Identify which cell holds the provided text, then report its [x, y] central coordinate. 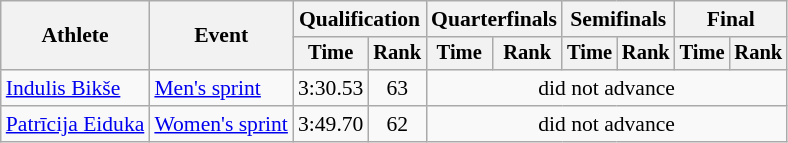
Event [221, 36]
62 [397, 124]
Athlete [76, 36]
63 [397, 88]
Final [731, 19]
Quarterfinals [494, 19]
Women's sprint [221, 124]
3:49.70 [330, 124]
3:30.53 [330, 88]
Men's sprint [221, 88]
Indulis Bikše [76, 88]
Semifinals [618, 19]
Qualification [360, 19]
Patrīcija Eiduka [76, 124]
